For the text-containing cell, return its midpoint in (X, Y) coordinate format. 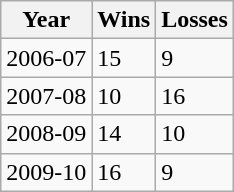
2008-09 (46, 134)
2007-08 (46, 96)
Losses (195, 20)
2006-07 (46, 58)
Wins (124, 20)
Year (46, 20)
15 (124, 58)
2009-10 (46, 172)
14 (124, 134)
